Search for the cell housing the specified text and yield its (x, y) center coordinate. 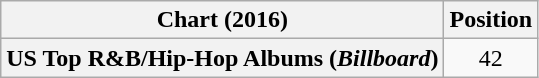
42 (491, 58)
Chart (2016) (222, 20)
US Top R&B/Hip-Hop Albums (Billboard) (222, 58)
Position (491, 20)
